Identify which cell holds the provided text, then report its [X, Y] central coordinate. 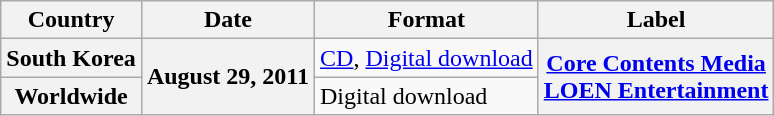
Label [656, 20]
Country [72, 20]
Digital download [427, 96]
Format [427, 20]
August 29, 2011 [228, 77]
Core Contents MediaLOEN Entertainment [656, 77]
South Korea [72, 58]
Date [228, 20]
Worldwide [72, 96]
CD, Digital download [427, 58]
